Identify which cell holds the provided text, then report its [x, y] central coordinate. 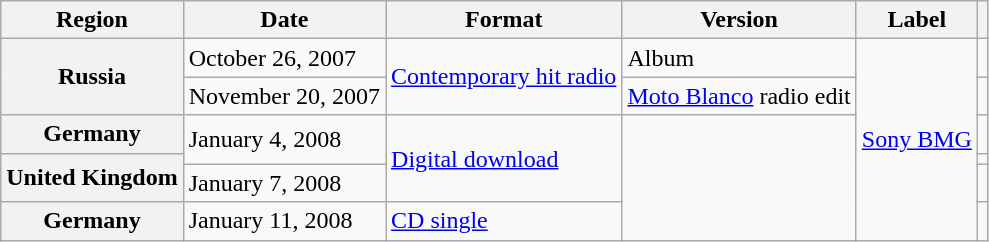
Date [284, 20]
Region [92, 20]
Digital download [504, 158]
Label [916, 20]
Version [739, 20]
Moto Blanco radio edit [739, 96]
Russia [92, 77]
CD single [504, 221]
Contemporary hit radio [504, 77]
November 20, 2007 [284, 96]
Format [504, 20]
United Kingdom [92, 178]
January 7, 2008 [284, 183]
Album [739, 58]
Sony BMG [916, 140]
January 4, 2008 [284, 140]
October 26, 2007 [284, 58]
January 11, 2008 [284, 221]
